Extract the (x, y) coordinate from the center of the cell holding the provided text.  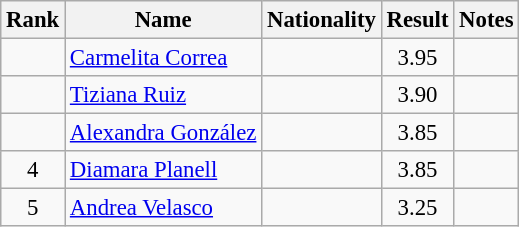
Result (418, 20)
Diamara Planell (164, 170)
Notes (486, 20)
Name (164, 20)
Andrea Velasco (164, 208)
3.95 (418, 58)
Alexandra González (164, 133)
4 (33, 170)
5 (33, 208)
Tiziana Ruiz (164, 95)
Nationality (322, 20)
3.90 (418, 95)
Carmelita Correa (164, 58)
Rank (33, 20)
3.25 (418, 208)
